Identify which cell holds the provided text, then report its (X, Y) central coordinate. 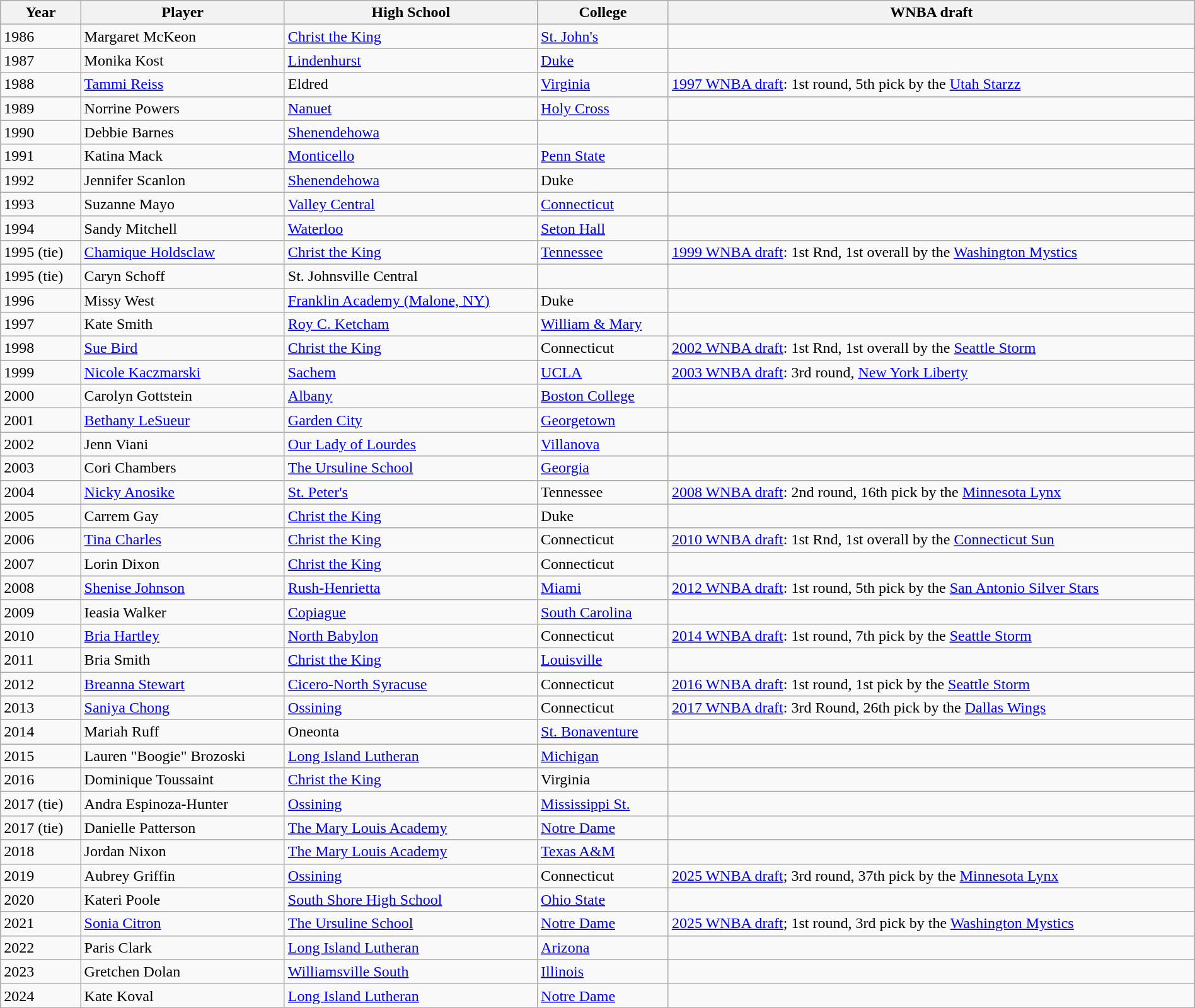
1987 (40, 60)
UCLA (603, 372)
Jordan Nixon (183, 852)
Norrine Powers (183, 108)
Seton Hall (603, 228)
Franklin Academy (Malone, NY) (411, 301)
2000 (40, 396)
Year (40, 13)
Arizona (603, 948)
1996 (40, 301)
Monika Kost (183, 60)
2012 (40, 684)
Michigan (603, 756)
Chamique Holdsclaw (183, 252)
Jennifer Scanlon (183, 180)
Paris Clark (183, 948)
Cicero-North Syracuse (411, 684)
2014 WNBA draft: 1st round, 7th pick by the Seattle Storm (932, 636)
Sandy Mitchell (183, 228)
2021 (40, 924)
Nanuet (411, 108)
2013 (40, 708)
1994 (40, 228)
Villanova (603, 444)
2009 (40, 612)
1993 (40, 204)
2016 WNBA draft: 1st round, 1st pick by the Seattle Storm (932, 684)
Valley Central (411, 204)
Caryn Schoff (183, 276)
2004 (40, 492)
2010 WNBA draft: 1st Rnd, 1st overall by the Connecticut Sun (932, 540)
2018 (40, 852)
Saniya Chong (183, 708)
Gretchen Dolan (183, 971)
Oneonta (411, 732)
2016 (40, 780)
Copiague (411, 612)
2022 (40, 948)
Williamsville South (411, 971)
Garden City (411, 420)
Bria Hartley (183, 636)
Aubrey Griffin (183, 876)
2005 (40, 516)
Roy C. Ketcham (411, 324)
Our Lady of Lourdes (411, 444)
Kate Smith (183, 324)
Miami (603, 588)
1991 (40, 156)
Sonia Citron (183, 924)
2012 WNBA draft: 1st round, 5th pick by the San Antonio Silver Stars (932, 588)
2007 (40, 564)
1997 WNBA draft: 1st round, 5th pick by the Utah Starzz (932, 84)
2002 WNBA draft: 1st Rnd, 1st overall by the Seattle Storm (932, 348)
2010 (40, 636)
2014 (40, 732)
Albany (411, 396)
Penn State (603, 156)
Texas A&M (603, 852)
2015 (40, 756)
Bria Smith (183, 660)
Jenn Viani (183, 444)
2001 (40, 420)
2008 WNBA draft: 2nd round, 16th pick by the Minnesota Lynx (932, 492)
Mississippi St. (603, 804)
St. Johnsville Central (411, 276)
2019 (40, 876)
2008 (40, 588)
Ohio State (603, 900)
2006 (40, 540)
Lorin Dixon (183, 564)
Georgia (603, 468)
Holy Cross (603, 108)
North Babylon (411, 636)
Tammi Reiss (183, 84)
Nicole Kaczmarski (183, 372)
2025 WNBA draft; 3rd round, 37th pick by the Minnesota Lynx (932, 876)
South Carolina (603, 612)
Nicky Anosike (183, 492)
Kate Koval (183, 995)
Katina Mack (183, 156)
1997 (40, 324)
2003 WNBA draft: 3rd round, New York Liberty (932, 372)
2023 (40, 971)
1999 (40, 372)
1990 (40, 132)
St. Bonaventure (603, 732)
Andra Espinoza-Hunter (183, 804)
1989 (40, 108)
Eldred (411, 84)
2002 (40, 444)
2024 (40, 995)
Lindenhurst (411, 60)
2020 (40, 900)
Sachem (411, 372)
2017 WNBA draft: 3rd Round, 26th pick by the Dallas Wings (932, 708)
Georgetown (603, 420)
Louisville (603, 660)
William & Mary (603, 324)
Ieasia Walker (183, 612)
Cori Chambers (183, 468)
Kateri Poole (183, 900)
Sue Bird (183, 348)
Suzanne Mayo (183, 204)
Carolyn Gottstein (183, 396)
Player (183, 13)
Rush-Henrietta (411, 588)
1988 (40, 84)
Monticello (411, 156)
1999 WNBA draft: 1st Rnd, 1st overall by the Washington Mystics (932, 252)
2003 (40, 468)
Bethany LeSueur (183, 420)
1986 (40, 37)
2025 WNBA draft; 1st round, 3rd pick by the Washington Mystics (932, 924)
St. John's (603, 37)
Dominique Toussaint (183, 780)
Waterloo (411, 228)
WNBA draft (932, 13)
High School (411, 13)
1998 (40, 348)
Margaret McKeon (183, 37)
Breanna Stewart (183, 684)
South Shore High School (411, 900)
Boston College (603, 396)
Lauren "Boogie" Brozoski (183, 756)
2011 (40, 660)
Mariah Ruff (183, 732)
Debbie Barnes (183, 132)
Carrem Gay (183, 516)
St. Peter's (411, 492)
College (603, 13)
Tina Charles (183, 540)
1992 (40, 180)
Shenise Johnson (183, 588)
Danielle Patterson (183, 828)
Missy West (183, 301)
Illinois (603, 971)
